Scan for the cell matching the given text and deliver its (X, Y) coordinate at center. 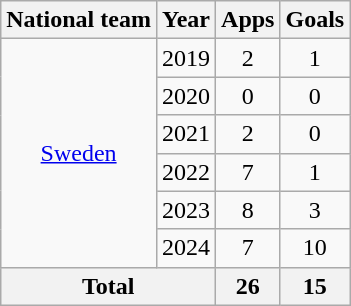
8 (248, 210)
2021 (186, 134)
Goals (315, 20)
3 (315, 210)
2024 (186, 248)
10 (315, 248)
Apps (248, 20)
2019 (186, 58)
National team (79, 20)
Year (186, 20)
26 (248, 286)
2020 (186, 96)
Total (108, 286)
2023 (186, 210)
Sweden (79, 153)
15 (315, 286)
2022 (186, 172)
